Determine the (X, Y) coordinate at the center of the cell enclosing the given text.  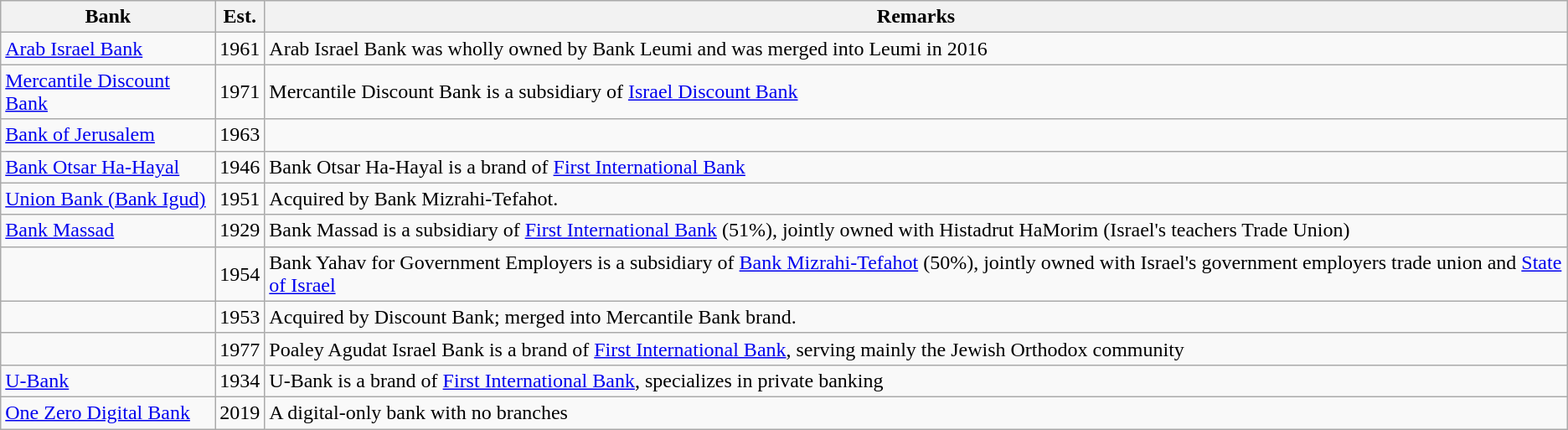
Acquired by Discount Bank; merged into Mercantile Bank brand. (916, 317)
U-Bank (108, 381)
A digital-only bank with no branches (916, 412)
1951 (240, 199)
1961 (240, 49)
2019 (240, 412)
One Zero Digital Bank (108, 412)
1954 (240, 273)
Bank Otsar Ha-Hayal (108, 167)
Bank Massad is a subsidiary of First International Bank (51%), jointly owned with Histadrut HaMorim (Israel's teachers Trade Union) (916, 231)
U-Bank is a brand of First International Bank, specializes in private banking (916, 381)
1946 (240, 167)
1977 (240, 349)
Arab Israel Bank (108, 49)
Union Bank (Bank Igud) (108, 199)
Bank of Jerusalem (108, 135)
Acquired by Bank Mizrahi-Tefahot. (916, 199)
1971 (240, 92)
Bank (108, 17)
Mercantile Discount Bank (108, 92)
Arab Israel Bank was wholly owned by Bank Leumi and was merged into Leumi in 2016 (916, 49)
Bank Massad (108, 231)
1934 (240, 381)
Bank Otsar Ha-Hayal is a brand of First International Bank (916, 167)
1929 (240, 231)
Remarks (916, 17)
Poaley Agudat Israel Bank is a brand of First International Bank, serving mainly the Jewish Orthodox community (916, 349)
Mercantile Discount Bank is a subsidiary of Israel Discount Bank (916, 92)
1953 (240, 317)
Est. (240, 17)
1963 (240, 135)
